Return the (X, Y) coordinate for the center point of the cell that contains the specified text.  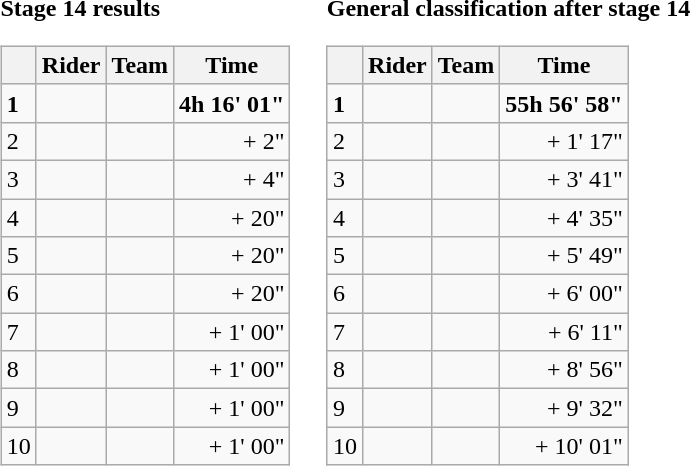
4h 16' 01" (232, 103)
55h 56' 58" (564, 103)
+ 2" (232, 141)
+ 4" (232, 179)
+ 5' 49" (564, 256)
+ 8' 56" (564, 370)
+ 3' 41" (564, 179)
+ 6' 00" (564, 294)
+ 6' 11" (564, 332)
+ 9' 32" (564, 408)
+ 10' 01" (564, 446)
+ 4' 35" (564, 217)
+ 1' 17" (564, 141)
